Output the (X, Y) coordinate of the center of the cell containing the given text.  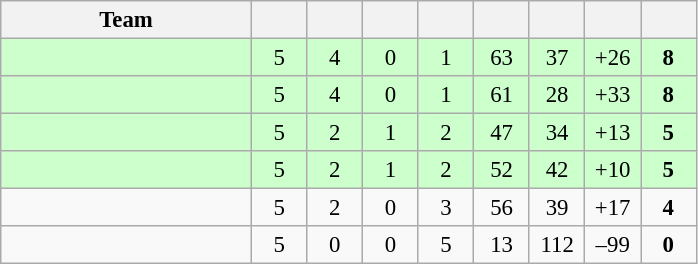
+13 (613, 133)
+26 (613, 58)
–99 (613, 245)
13 (502, 245)
52 (502, 170)
112 (557, 245)
37 (557, 58)
39 (557, 208)
3 (446, 208)
56 (502, 208)
34 (557, 133)
+33 (613, 95)
47 (502, 133)
42 (557, 170)
61 (502, 95)
28 (557, 95)
+10 (613, 170)
Team (126, 20)
63 (502, 58)
+17 (613, 208)
